Capture the cell that displays the provided text and extract its (X, Y) central coordinate. 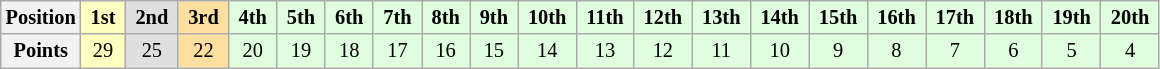
20th (1130, 17)
12th (663, 17)
5th (301, 17)
13 (604, 51)
Position (41, 17)
7th (397, 17)
12 (663, 51)
3rd (203, 17)
11th (604, 17)
Points (41, 51)
18 (349, 51)
7 (955, 51)
14 (547, 51)
15th (838, 17)
11 (721, 51)
9th (494, 17)
17th (955, 17)
10 (779, 51)
29 (104, 51)
6 (1013, 51)
15 (494, 51)
16th (896, 17)
6th (349, 17)
9 (838, 51)
19th (1071, 17)
2nd (152, 17)
17 (397, 51)
4 (1130, 51)
25 (152, 51)
20 (253, 51)
19 (301, 51)
8th (446, 17)
8 (896, 51)
14th (779, 17)
22 (203, 51)
10th (547, 17)
13th (721, 17)
4th (253, 17)
1st (104, 17)
5 (1071, 51)
16 (446, 51)
18th (1013, 17)
